Return [X, Y] of the center of cell containing provided text 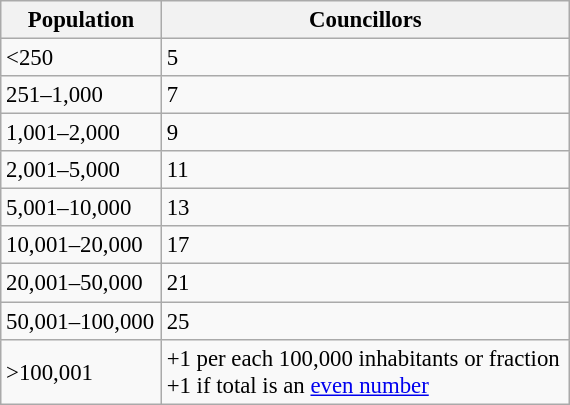
251–1,000 [82, 95]
+1 per each 100,000 inhabitants or fraction+1 if total is an even number [365, 372]
17 [365, 245]
13 [365, 208]
>100,001 [82, 372]
5 [365, 58]
9 [365, 133]
7 [365, 95]
50,001–100,000 [82, 321]
1,001–2,000 [82, 133]
25 [365, 321]
Population [82, 20]
11 [365, 170]
21 [365, 283]
5,001–10,000 [82, 208]
<250 [82, 58]
10,001–20,000 [82, 245]
2,001–5,000 [82, 170]
20,001–50,000 [82, 283]
Councillors [365, 20]
